Pinpoint the cell where the given text exists, returning its (x, y) midpoint coordinate. 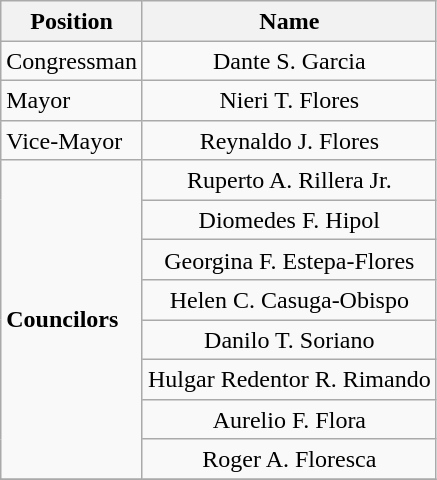
Mayor (72, 100)
Diomedes F. Hipol (289, 220)
Position (72, 21)
Name (289, 21)
Hulgar Redentor R. Rimando (289, 379)
Dante S. Garcia (289, 61)
Roger A. Floresca (289, 459)
Georgina F. Estepa-Flores (289, 260)
Councilors (72, 320)
Danilo T. Soriano (289, 340)
Nieri T. Flores (289, 100)
Ruperto A. Rillera Jr. (289, 180)
Congressman (72, 61)
Aurelio F. Flora (289, 419)
Helen C. Casuga-Obispo (289, 300)
Vice-Mayor (72, 140)
Reynaldo J. Flores (289, 140)
